Identify which cell holds the provided text, then report its [X, Y] central coordinate. 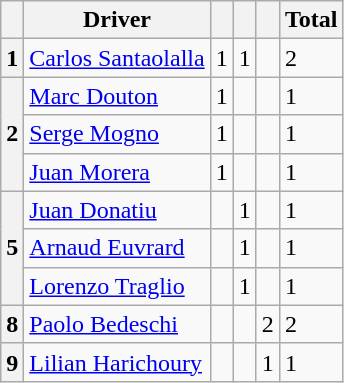
Serge Mogno [117, 134]
Total [311, 20]
Marc Douton [117, 96]
Juan Donatiu [117, 210]
5 [12, 248]
9 [12, 362]
Paolo Bedeschi [117, 324]
Arnaud Euvrard [117, 248]
Lilian Harichoury [117, 362]
8 [12, 324]
Driver [117, 20]
Juan Morera [117, 172]
Lorenzo Traglio [117, 286]
Carlos Santaolalla [117, 58]
